From the cell containing the given text, extract its center point as (X, Y) coordinate. 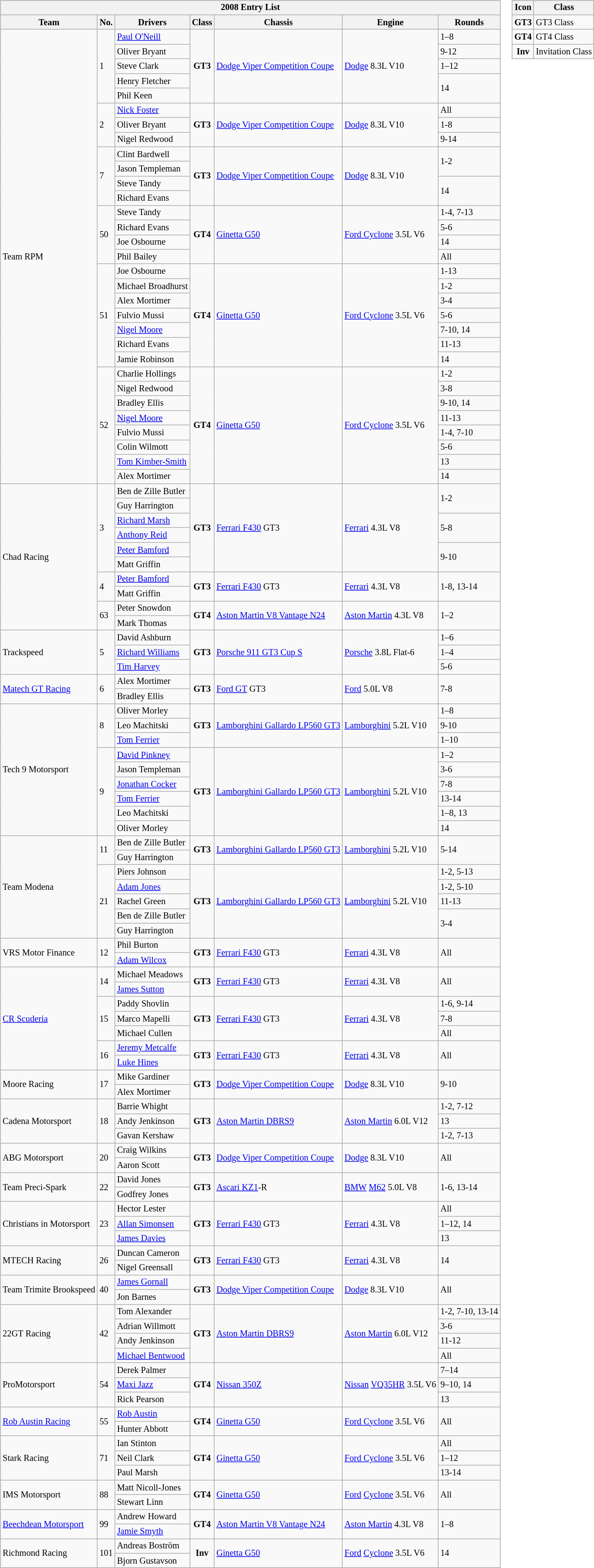
1–12, 14 (469, 1224)
Adrian Willmott (152, 1326)
2008 Entry List (250, 8)
9 (106, 791)
Godfrey Jones (152, 1195)
Rounds (469, 22)
Stewart Linn (152, 1502)
23 (106, 1223)
Icon (523, 8)
4 (106, 586)
Jamie Smyth (152, 1531)
Team Preci-Spark (49, 1187)
Maxi Jazz (152, 1385)
Porsche 3.8L Flat-6 (390, 652)
Michael Cullen (152, 1033)
Allan Simonsen (152, 1224)
Team (49, 22)
11-12 (469, 1341)
51 (106, 315)
26 (106, 1260)
Mark Thomas (152, 623)
Steve Clark (152, 66)
David Pinkney (152, 755)
Tom Alexander (152, 1312)
Ian Stinton (152, 1444)
Richard Williams (152, 653)
Drivers (152, 22)
5-14 (469, 850)
2 (106, 124)
1–6 (469, 638)
Nigel Greensall (152, 1268)
Tom Kimber-Smith (152, 462)
8 (106, 725)
7-10, 14 (469, 330)
No. (106, 22)
Paul O'Neill (152, 37)
GT3 Class (564, 22)
Mike Gardiner (152, 1077)
Michael Broadhurst (152, 286)
Henry Fletcher (152, 81)
88 (106, 1495)
Adam Jones (152, 887)
CR Scuderia (49, 1019)
Clint Bardwell (152, 154)
1-8 (469, 125)
Beechdean Motorsport (49, 1524)
71 (106, 1458)
Phil Bailey (152, 257)
Charlie Hollings (152, 374)
Craig Wilkins (152, 1151)
7 (106, 176)
Jeremy Metcalfe (152, 1048)
1-2, 5-10 (469, 887)
1–8, 13 (469, 814)
Gavan Kershaw (152, 1136)
Anthony Reid (152, 535)
Team Trimite Brookspeed (49, 1289)
1-2, 7-12 (469, 1107)
James Davies (152, 1238)
42 (106, 1334)
1-6, 9-14 (469, 1004)
Richmond Racing (49, 1553)
BMW M62 5.0L V8 (390, 1187)
63 (106, 616)
52 (106, 425)
Chad Racing (49, 557)
Paddy Shovlin (152, 1004)
50 (106, 235)
Nick Foster (152, 110)
9-10, 14 (469, 403)
Jon Barnes (152, 1297)
Peter Snowdon (152, 609)
David Jones (152, 1180)
VRS Motor Finance (49, 952)
Tim Harvey (152, 667)
Barrie Whight (152, 1107)
Andreas Boström (152, 1546)
Ascari KZ1-R (278, 1187)
ABG Motorsport (49, 1158)
5-8 (469, 528)
17 (106, 1085)
20 (106, 1158)
Michael Bentwood (152, 1356)
55 (106, 1422)
Christians in Motorsport (49, 1223)
3-8 (469, 389)
Invitation Class (564, 52)
3 (106, 528)
1-2, 7-10, 13-14 (469, 1312)
Nissan 350Z (278, 1385)
Paul Marsh (152, 1473)
Matt Nicoll-Jones (152, 1487)
Bjorn Gustavson (152, 1561)
Hunter Abbott (152, 1429)
Phil Keen (152, 96)
Tech 9 Motorsport (49, 770)
IMS Motorsport (49, 1495)
1-2, 5-13 (469, 872)
16 (106, 1055)
Duncan Cameron (152, 1253)
Rachel Green (152, 902)
1-2, 7-13 (469, 1136)
Rob Austin Racing (49, 1422)
18 (106, 1121)
Jamie Robinson (152, 359)
101 (106, 1553)
Trackspeed (49, 652)
Team RPM (49, 257)
James Sutton (152, 989)
Phil Burton (152, 946)
Adam Wilcox (152, 960)
22GT Racing (49, 1334)
15 (106, 1019)
1 (106, 66)
GT4 Class (564, 37)
22 (106, 1187)
Michael Meadows (152, 975)
1–10 (469, 740)
Team Modena (49, 887)
Cadena Motorsport (49, 1121)
Andrew Howard (152, 1517)
99 (106, 1524)
Derek Palmer (152, 1370)
Ford 5.0L V8 (390, 689)
Aaron Scott (152, 1165)
Matech GT Racing (49, 689)
Neil Clark (152, 1458)
Rob Austin (152, 1414)
1–4 (469, 653)
ProMotorsport (49, 1385)
7–14 (469, 1370)
Rick Pearson (152, 1400)
Piers Johnson (152, 872)
1-13 (469, 271)
21 (106, 901)
David Ashburn (152, 638)
5 (106, 652)
40 (106, 1289)
1-8, 13-14 (469, 586)
9-12 (469, 52)
9-14 (469, 140)
Porsche 911 GT3 Cup S (278, 652)
Richard Marsh (152, 521)
1-6, 13-14 (469, 1187)
1-4, 7-10 (469, 433)
12 (106, 952)
Hector Lester (152, 1209)
Stark Racing (49, 1458)
1-4, 7-13 (469, 213)
Marco Mapelli (152, 1019)
6 (106, 689)
Nissan VQ35HR 3.5L V6 (390, 1385)
Jonathan Cocker (152, 784)
Colin Wilmott (152, 447)
54 (106, 1385)
11 (106, 850)
Luke Hines (152, 1063)
Engine (390, 22)
MTECH Racing (49, 1260)
James Gornall (152, 1282)
Chassis (278, 22)
Moore Racing (49, 1085)
9–10, 14 (469, 1385)
Ford GT GT3 (278, 689)
